Find where the given text appears and provide that cell's center as (X, Y) coordinate. 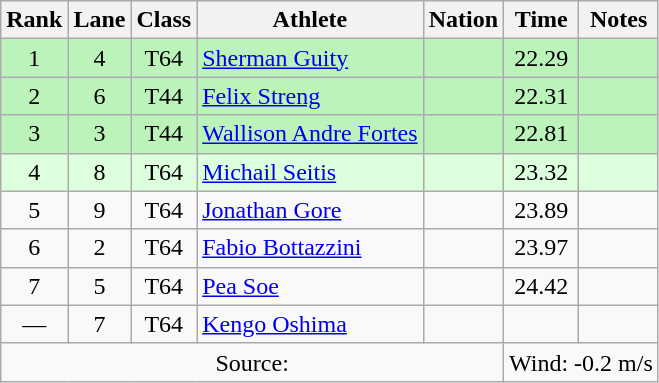
Jonathan Gore (310, 210)
Sherman Guity (310, 58)
Pea Soe (310, 286)
Nation (463, 20)
Kengo Oshima (310, 324)
22.81 (542, 134)
Notes (618, 20)
Wind: -0.2 m/s (582, 362)
— (34, 324)
Wallison Andre Fortes (310, 134)
23.97 (542, 248)
Lane (100, 20)
Source: (252, 362)
22.31 (542, 96)
1 (34, 58)
24.42 (542, 286)
23.89 (542, 210)
8 (100, 172)
22.29 (542, 58)
Rank (34, 20)
Felix Streng (310, 96)
Michail Seitis (310, 172)
Fabio Bottazzini (310, 248)
Time (542, 20)
Class (164, 20)
9 (100, 210)
Athlete (310, 20)
23.32 (542, 172)
